Return the [X, Y] coordinate for the center point of the cell that contains the specified text.  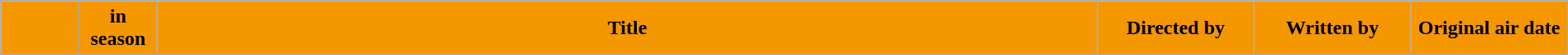
Title [627, 28]
in season [117, 28]
Original air date [1489, 28]
Directed by [1176, 28]
Written by [1331, 28]
